For the text-containing cell, return its midpoint in (X, Y) coordinate format. 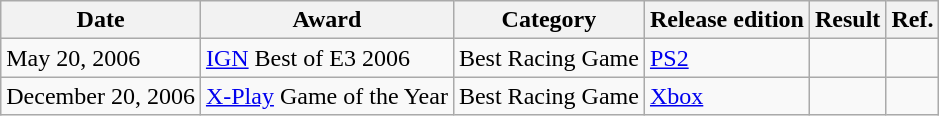
IGN Best of E3 2006 (326, 58)
X-Play Game of the Year (326, 96)
Xbox (726, 96)
Category (548, 20)
May 20, 2006 (101, 58)
Result (847, 20)
Ref. (912, 20)
Award (326, 20)
Release edition (726, 20)
PS2 (726, 58)
Date (101, 20)
December 20, 2006 (101, 96)
